Capture the cell that displays the provided text and extract its [x, y] central coordinate. 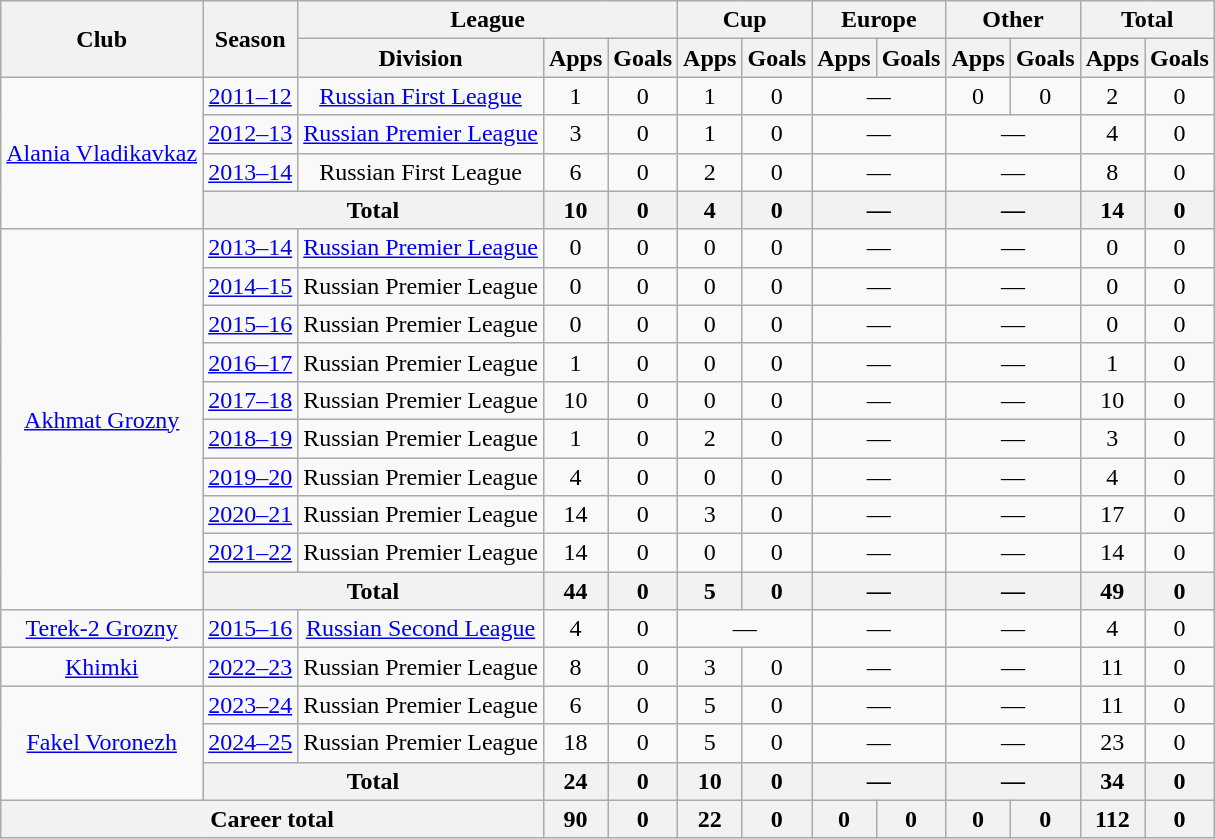
2019–20 [250, 477]
18 [575, 743]
2014–15 [250, 286]
44 [575, 591]
Cup [745, 20]
17 [1112, 515]
Akhmat Grozny [102, 420]
34 [1112, 781]
Khimki [102, 667]
2023–24 [250, 705]
Europe [879, 20]
2021–22 [250, 553]
Division [421, 58]
24 [575, 781]
League [488, 20]
2011–12 [250, 96]
2016–17 [250, 362]
112 [1112, 819]
2018–19 [250, 438]
2017–18 [250, 400]
2024–25 [250, 743]
23 [1112, 743]
Other [1013, 20]
2012–13 [250, 134]
Fakel Voronezh [102, 743]
Terek-2 Grozny [102, 629]
Alania Vladikavkaz [102, 153]
Career total [272, 819]
90 [575, 819]
Club [102, 39]
49 [1112, 591]
Russian Second League [421, 629]
2020–21 [250, 515]
Season [250, 39]
22 [710, 819]
2022–23 [250, 667]
